Identify which cell holds the provided text, then report its [X, Y] central coordinate. 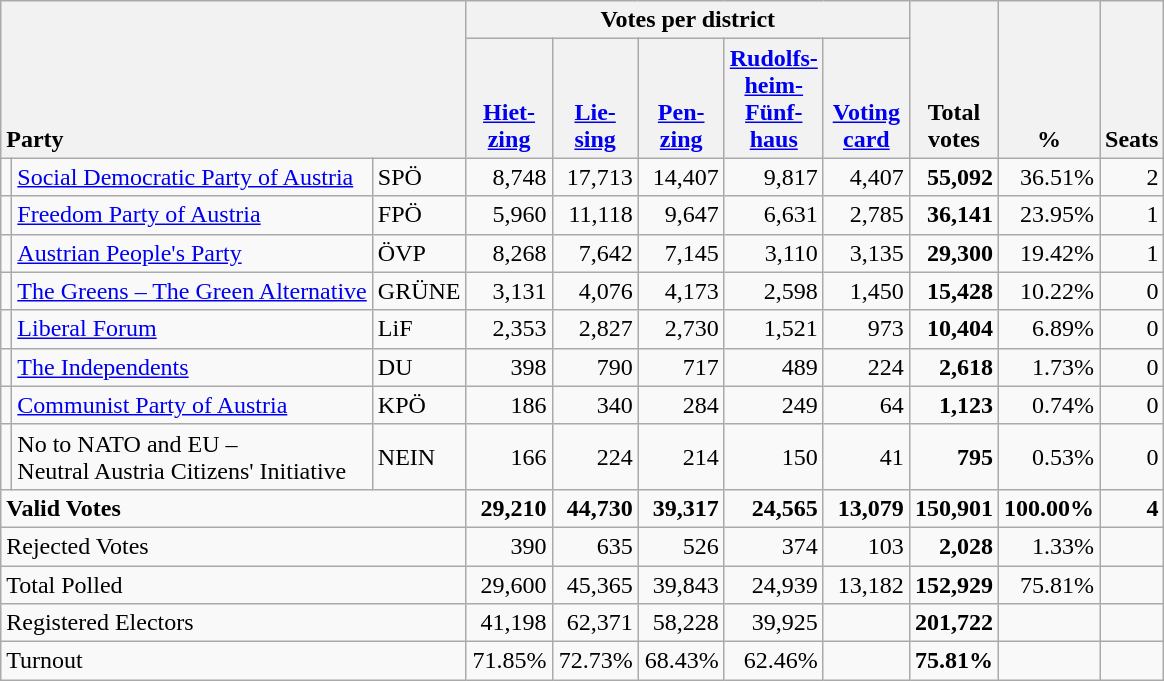
No to NATO and EU –Neutral Austria Citizens' Initiative [192, 456]
3,110 [774, 253]
4,173 [681, 291]
150 [774, 456]
6,631 [774, 215]
24,565 [774, 508]
15,428 [954, 291]
Registered Electors [234, 623]
4,076 [595, 291]
100.00% [1048, 508]
2,827 [595, 329]
17,713 [595, 177]
Lie-sing [595, 98]
8,748 [509, 177]
2,785 [866, 215]
68.43% [681, 661]
2,028 [954, 546]
Totalvotes [954, 80]
9,647 [681, 215]
Turnout [234, 661]
2,353 [509, 329]
Rejected Votes [234, 546]
44,730 [595, 508]
7,145 [681, 253]
374 [774, 546]
DU [419, 367]
39,843 [681, 585]
1,521 [774, 329]
41 [866, 456]
973 [866, 329]
340 [595, 405]
1,450 [866, 291]
4 [1132, 508]
% [1048, 80]
Freedom Party of Austria [192, 215]
36,141 [954, 215]
71.85% [509, 661]
29,600 [509, 585]
Votingcard [866, 98]
152,929 [954, 585]
0.74% [1048, 405]
186 [509, 405]
3,135 [866, 253]
Party [234, 80]
62.46% [774, 661]
Pen-zing [681, 98]
72.73% [595, 661]
9,817 [774, 177]
62,371 [595, 623]
795 [954, 456]
29,300 [954, 253]
FPÖ [419, 215]
103 [866, 546]
Communist Party of Austria [192, 405]
58,228 [681, 623]
Rudolfs-heim-Fünf-haus [774, 98]
1.33% [1048, 546]
2,730 [681, 329]
Total Polled [234, 585]
398 [509, 367]
4,407 [866, 177]
23.95% [1048, 215]
24,939 [774, 585]
39,925 [774, 623]
13,182 [866, 585]
1,123 [954, 405]
249 [774, 405]
The Greens – The Green Alternative [192, 291]
GRÜNE [419, 291]
14,407 [681, 177]
10.22% [1048, 291]
2,598 [774, 291]
11,118 [595, 215]
5,960 [509, 215]
LiF [419, 329]
526 [681, 546]
201,722 [954, 623]
29,210 [509, 508]
390 [509, 546]
39,317 [681, 508]
150,901 [954, 508]
2 [1132, 177]
41,198 [509, 623]
36.51% [1048, 177]
13,079 [866, 508]
45,365 [595, 585]
55,092 [954, 177]
635 [595, 546]
Seats [1132, 80]
19.42% [1048, 253]
717 [681, 367]
0.53% [1048, 456]
790 [595, 367]
214 [681, 456]
284 [681, 405]
Austrian People's Party [192, 253]
489 [774, 367]
6.89% [1048, 329]
3,131 [509, 291]
7,642 [595, 253]
10,404 [954, 329]
NEIN [419, 456]
Hiet-zing [509, 98]
SPÖ [419, 177]
2,618 [954, 367]
166 [509, 456]
Liberal Forum [192, 329]
ÖVP [419, 253]
64 [866, 405]
Votes per district [688, 20]
The Independents [192, 367]
8,268 [509, 253]
Valid Votes [234, 508]
KPÖ [419, 405]
Social Democratic Party of Austria [192, 177]
1.73% [1048, 367]
